Identify which cell holds the provided text, then report its [X, Y] central coordinate. 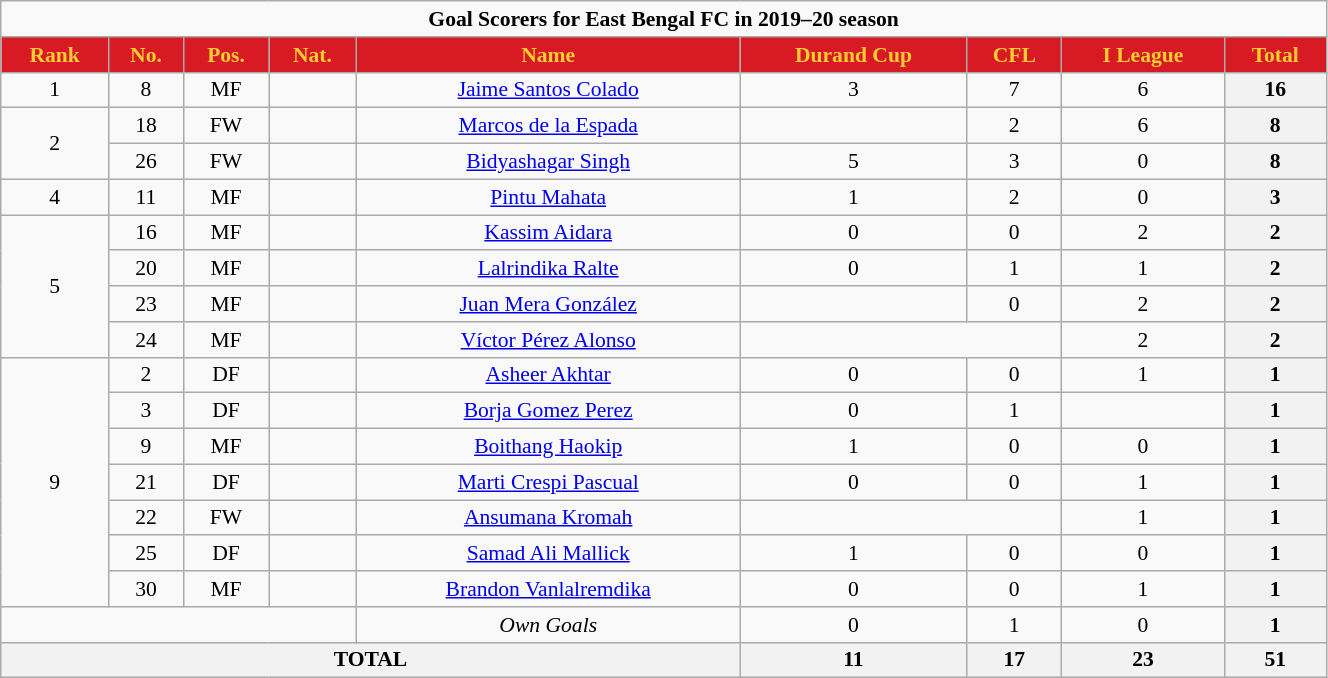
24 [146, 340]
20 [146, 269]
18 [146, 126]
No. [146, 55]
Rank [55, 55]
Asheer Akhtar [548, 375]
30 [146, 589]
Goal Scorers for East Bengal FC in 2019–20 season [664, 19]
25 [146, 554]
Ansumana Kromah [548, 518]
Total [1275, 55]
4 [55, 197]
Juan Mera González [548, 304]
26 [146, 162]
7 [1014, 90]
Pintu Mahata [548, 197]
Kassim Aidara [548, 233]
Boithang Haokip [548, 447]
Víctor Pérez Alonso [548, 340]
51 [1275, 660]
17 [1014, 660]
Pos. [226, 55]
22 [146, 518]
CFL [1014, 55]
Marti Crespi Pascual [548, 482]
Brandon Vanlalremdika [548, 589]
TOTAL [370, 660]
21 [146, 482]
Own Goals [548, 625]
Marcos de la Espada [548, 126]
Nat. [313, 55]
Borja Gomez Perez [548, 411]
Samad Ali Mallick [548, 554]
Lalrindika Ralte [548, 269]
Bidyashagar Singh [548, 162]
Jaime Santos Colado [548, 90]
I League [1143, 55]
Durand Cup [854, 55]
Name [548, 55]
